Return the (X, Y) coordinate for the center point of the cell that contains the specified text.  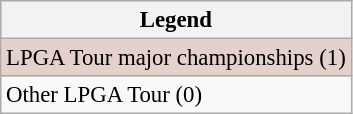
Legend (176, 20)
Other LPGA Tour (0) (176, 95)
LPGA Tour major championships (1) (176, 58)
